Provide the (x, y) coordinate of the cell's center where the given text is located.  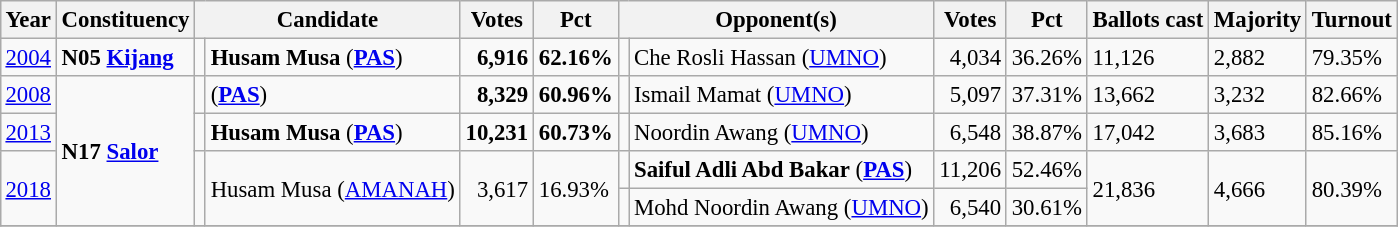
(PAS) (332, 95)
Majority (1258, 20)
N17 Salor (125, 151)
4,666 (1258, 188)
8,329 (496, 95)
Noordin Awang (UMNO) (782, 133)
4,034 (970, 57)
3,617 (496, 188)
16.93% (576, 188)
21,836 (1148, 188)
36.26% (1046, 57)
3,232 (1258, 95)
6,916 (496, 57)
62.16% (576, 57)
52.46% (1046, 170)
10,231 (496, 133)
60.96% (576, 95)
38.87% (1046, 133)
Saiful Adli Abd Bakar (PAS) (782, 170)
Husam Musa (AMANAH) (332, 188)
2018 (28, 188)
2004 (28, 57)
30.61% (1046, 208)
Candidate (328, 20)
79.35% (1352, 57)
2008 (28, 95)
Year (28, 20)
Opponent(s) (776, 20)
5,097 (970, 95)
80.39% (1352, 188)
85.16% (1352, 133)
N05 Kijang (125, 57)
Mohd Noordin Awang (UMNO) (782, 208)
2013 (28, 133)
6,540 (970, 208)
60.73% (576, 133)
3,683 (1258, 133)
11,206 (970, 170)
Ismail Mamat (UMNO) (782, 95)
13,662 (1148, 95)
Che Rosli Hassan (UMNO) (782, 57)
2,882 (1258, 57)
17,042 (1148, 133)
37.31% (1046, 95)
Constituency (125, 20)
Ballots cast (1148, 20)
Turnout (1352, 20)
6,548 (970, 133)
11,126 (1148, 57)
82.66% (1352, 95)
